From the cell containing the given text, extract its center point as [x, y] coordinate. 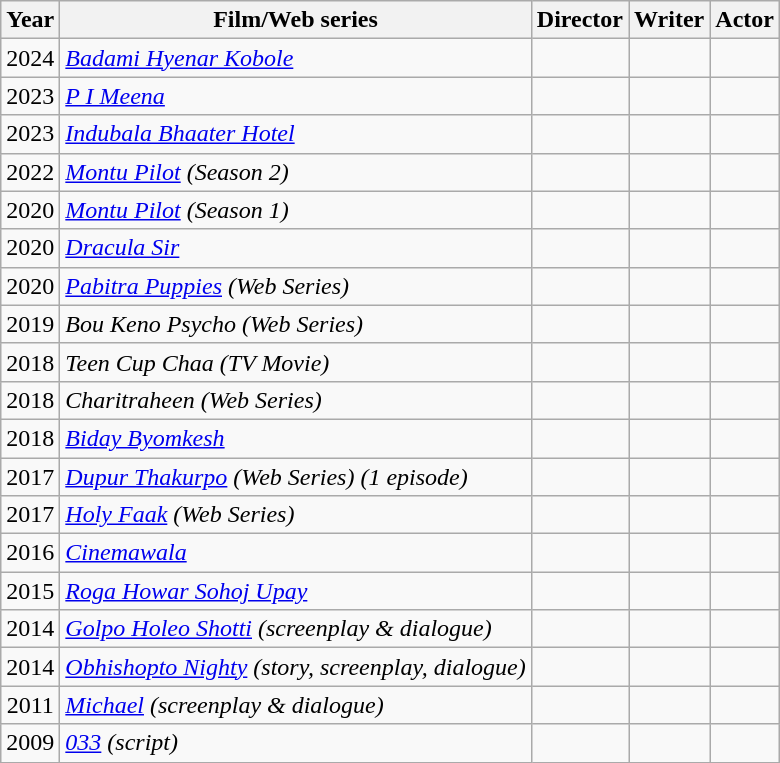
2009 [30, 743]
Obhishopto Nighty (story, screenplay, dialogue) [296, 667]
2011 [30, 705]
033 (script) [296, 743]
2015 [30, 591]
Charitraheen (Web Series) [296, 400]
Year [30, 20]
Pabitra Puppies (Web Series) [296, 286]
2024 [30, 58]
2016 [30, 553]
Holy Faak (Web Series) [296, 515]
Actor [745, 20]
Biday Byomkesh [296, 438]
Dracula Sir [296, 248]
Roga Howar Sohoj Upay [296, 591]
Indubala Bhaater Hotel [296, 134]
2019 [30, 324]
Film/Web series [296, 20]
Badami Hyenar Kobole [296, 58]
Dupur Thakurpo (Web Series) (1 episode) [296, 477]
Cinemawala [296, 553]
Golpo Holeo Shotti (screenplay & dialogue) [296, 629]
2022 [30, 172]
Michael (screenplay & dialogue) [296, 705]
Teen Cup Chaa (TV Movie) [296, 362]
Montu Pilot (Season 1) [296, 210]
Bou Keno Psycho (Web Series) [296, 324]
P I Meena [296, 96]
Writer [670, 20]
Montu Pilot (Season 2) [296, 172]
Director [580, 20]
